Provide the (x, y) coordinate of the cell's center where the given text is located.  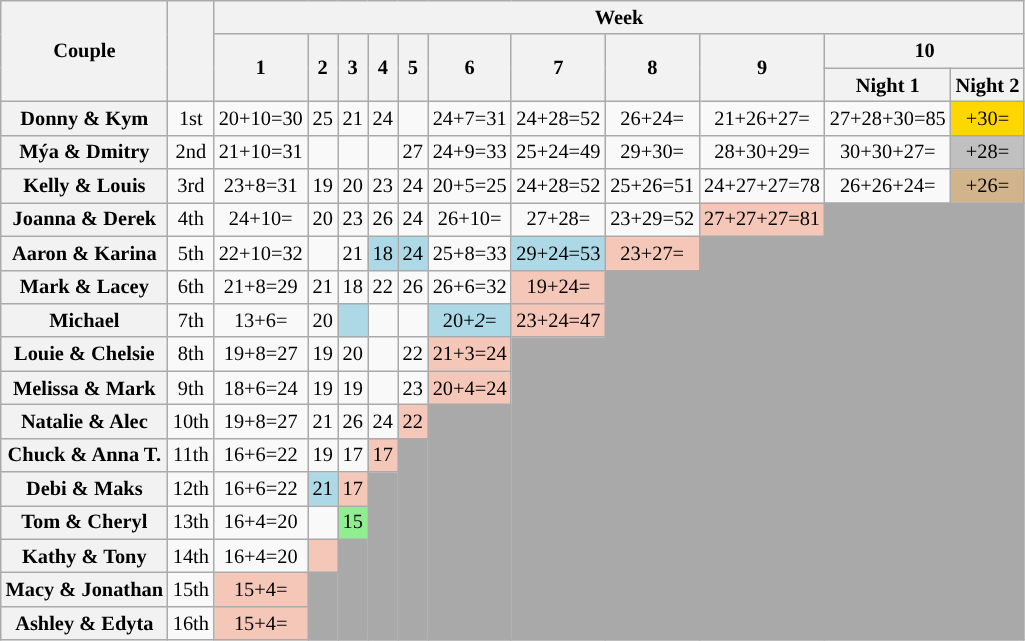
+26= (988, 186)
2 (323, 68)
15th (191, 589)
6 (470, 68)
4 (383, 68)
21+10=31 (261, 152)
23+8=31 (261, 186)
13+6= (261, 320)
20+5=25 (470, 186)
26+24= (652, 118)
21+26+27= (762, 118)
19+24= (558, 287)
9 (762, 68)
6th (191, 287)
21+3=24 (470, 354)
27+28+30=85 (888, 118)
7 (558, 68)
5th (191, 253)
25+24=49 (558, 152)
11th (191, 455)
Louie & Chelsie (84, 354)
8th (191, 354)
24+9=33 (470, 152)
28+30+29= (762, 152)
13th (191, 522)
5 (413, 68)
25+8=33 (470, 253)
14th (191, 556)
4th (191, 219)
27 (413, 152)
Macy & Jonathan (84, 589)
29+30= (652, 152)
Ashley & Edyta (84, 623)
30+30+27= (888, 152)
12th (191, 489)
Mark & Lacey (84, 287)
25+26=51 (652, 186)
10 (924, 51)
3rd (191, 186)
Tom & Cheryl (84, 522)
20+4=24 (470, 388)
18+6=24 (261, 388)
8 (652, 68)
1st (191, 118)
Aaron & Karina (84, 253)
23+29=52 (652, 219)
Night 2 (988, 85)
Couple (84, 50)
Kelly & Louis (84, 186)
+30= (988, 118)
16th (191, 623)
29+24=53 (558, 253)
7th (191, 320)
25 (323, 118)
+28= (988, 152)
22+10=32 (261, 253)
10th (191, 421)
23+27= (652, 253)
23+24=47 (558, 320)
Chuck & Anna T. (84, 455)
27+28= (558, 219)
Michael (84, 320)
Joanna & Derek (84, 219)
Natalie & Alec (84, 421)
Kathy & Tony (84, 556)
26+6=32 (470, 287)
Donny & Kym (84, 118)
20+2= (470, 320)
1 (261, 68)
3 (353, 68)
Mýa & Dmitry (84, 152)
24+27+27=78 (762, 186)
15 (353, 522)
9th (191, 388)
27+27+27=81 (762, 219)
24+10= (261, 219)
Week (619, 17)
Debi & Maks (84, 489)
2nd (191, 152)
24+7=31 (470, 118)
26+10= (470, 219)
26+26+24= (888, 186)
Melissa & Mark (84, 388)
21+8=29 (261, 287)
Night 1 (888, 85)
20+10=30 (261, 118)
